Pinpoint the cell where the given text exists, returning its [X, Y] midpoint coordinate. 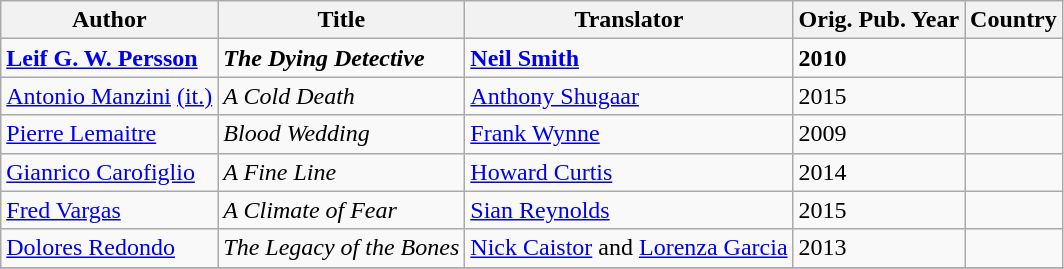
Orig. Pub. Year [878, 20]
A Cold Death [342, 96]
A Climate of Fear [342, 210]
The Dying Detective [342, 58]
A Fine Line [342, 172]
Frank Wynne [629, 134]
Pierre Lemaitre [110, 134]
2009 [878, 134]
2010 [878, 58]
Author [110, 20]
Antonio Manzini (it.) [110, 96]
Gianrico Carofiglio [110, 172]
2014 [878, 172]
Leif G. W. Persson [110, 58]
Country [1014, 20]
Howard Curtis [629, 172]
Title [342, 20]
Neil Smith [629, 58]
Blood Wedding [342, 134]
2013 [878, 248]
Sian Reynolds [629, 210]
Dolores Redondo [110, 248]
Translator [629, 20]
Fred Vargas [110, 210]
Nick Caistor and Lorenza Garcia [629, 248]
The Legacy of the Bones [342, 248]
Anthony Shugaar [629, 96]
